Detect which cell encompasses the target text, then output its (X, Y) center coordinate. 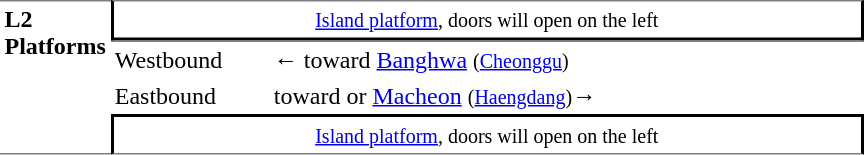
L2Platforms (55, 77)
← toward Banghwa (Cheonggu) (566, 59)
toward or Macheon (Haengdang)→ (566, 96)
Eastbound (190, 96)
Westbound (190, 59)
